From the cell containing the given text, extract its center point as [X, Y] coordinate. 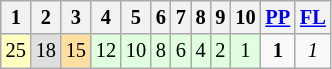
3 [76, 17]
PP [278, 17]
15 [76, 51]
FL [313, 17]
12 [106, 51]
7 [181, 17]
5 [136, 17]
25 [16, 51]
9 [221, 17]
18 [46, 51]
